Find where the given text appears and provide that cell's center as [x, y] coordinate. 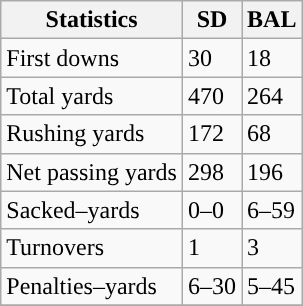
Total yards [92, 96]
BAL [272, 20]
172 [212, 134]
3 [272, 248]
Rushing yards [92, 134]
First downs [92, 58]
Statistics [92, 20]
1 [212, 248]
Net passing yards [92, 172]
Sacked–yards [92, 210]
6–30 [212, 286]
68 [272, 134]
470 [212, 96]
Turnovers [92, 248]
196 [272, 172]
30 [212, 58]
18 [272, 58]
6–59 [272, 210]
264 [272, 96]
298 [212, 172]
0–0 [212, 210]
5–45 [272, 286]
Penalties–yards [92, 286]
SD [212, 20]
